Return [x, y] of the center of cell containing provided text 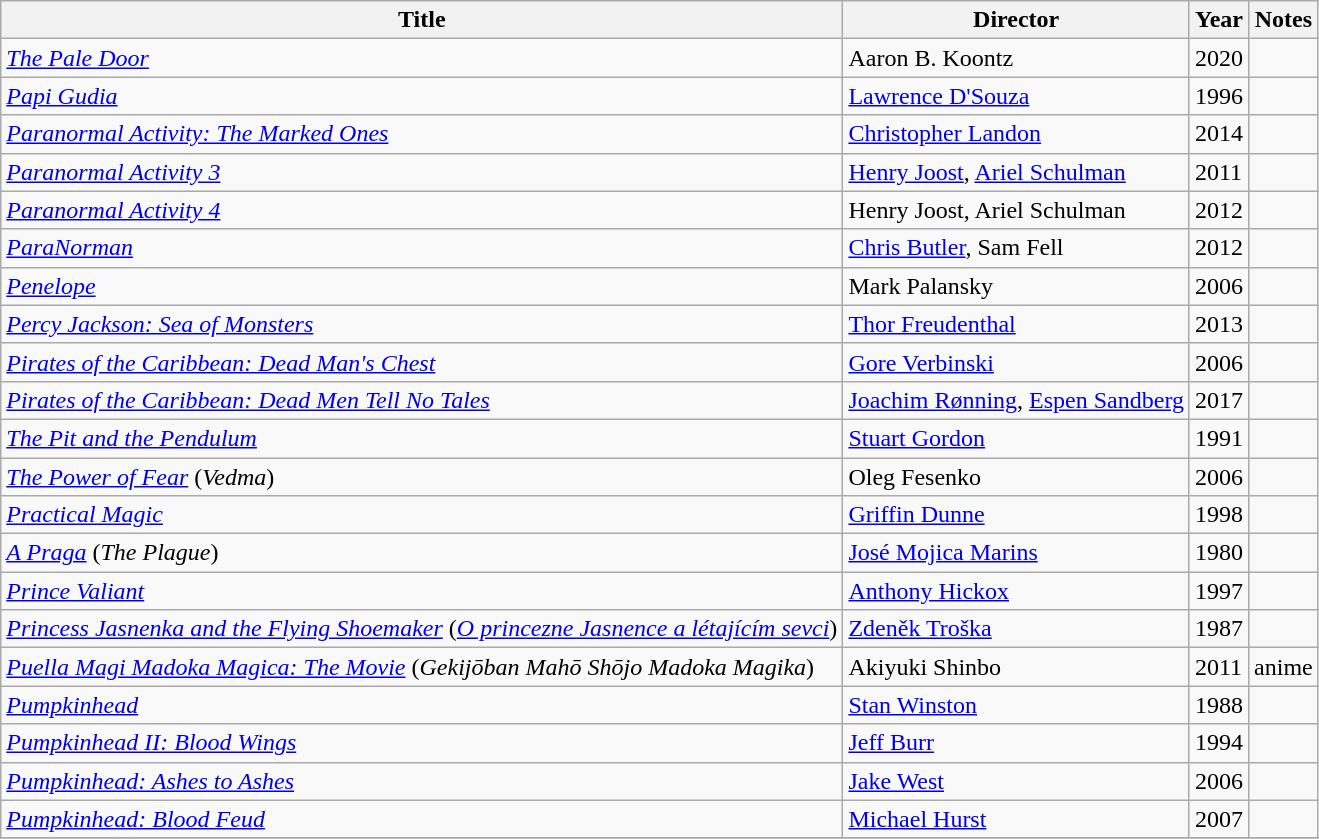
Michael Hurst [1016, 819]
Puella Magi Madoka Magica: The Movie (Gekijōban Mahō Shōjo Madoka Magika) [422, 667]
Gore Verbinski [1016, 362]
Mark Palansky [1016, 286]
The Power of Fear (Vedma) [422, 477]
Griffin Dunne [1016, 515]
Paranormal Activity: The Marked Ones [422, 134]
Akiyuki Shinbo [1016, 667]
1997 [1218, 591]
Pumpkinhead [422, 705]
Stan Winston [1016, 705]
2013 [1218, 324]
Aaron B. Koontz [1016, 58]
Jake West [1016, 781]
Papi Gudia [422, 96]
Title [422, 20]
Stuart Gordon [1016, 438]
Pumpkinhead: Blood Feud [422, 819]
Princess Jasnenka and the Flying Shoemaker (O princezne Jasnence a létajícím sevci) [422, 629]
1980 [1218, 553]
Penelope [422, 286]
Percy Jackson: Sea of Monsters [422, 324]
Paranormal Activity 4 [422, 210]
Notes [1284, 20]
Prince Valiant [422, 591]
Chris Butler, Sam Fell [1016, 248]
Pirates of the Caribbean: Dead Men Tell No Tales [422, 400]
Jeff Burr [1016, 743]
Pumpkinhead: Ashes to Ashes [422, 781]
ParaNorman [422, 248]
anime [1284, 667]
The Pit and the Pendulum [422, 438]
Christopher Landon [1016, 134]
2007 [1218, 819]
Practical Magic [422, 515]
Zdeněk Troška [1016, 629]
1987 [1218, 629]
Paranormal Activity 3 [422, 172]
Lawrence D'Souza [1016, 96]
Director [1016, 20]
Year [1218, 20]
Oleg Fesenko [1016, 477]
Pumpkinhead II: Blood Wings [422, 743]
The Pale Door [422, 58]
1994 [1218, 743]
A Praga (The Plague) [422, 553]
1991 [1218, 438]
Anthony Hickox [1016, 591]
1996 [1218, 96]
2014 [1218, 134]
2020 [1218, 58]
1988 [1218, 705]
Joachim Rønning, Espen Sandberg [1016, 400]
2017 [1218, 400]
Thor Freudenthal [1016, 324]
1998 [1218, 515]
José Mojica Marins [1016, 553]
Pirates of the Caribbean: Dead Man's Chest [422, 362]
